Capture the cell that displays the provided text and extract its [X, Y] central coordinate. 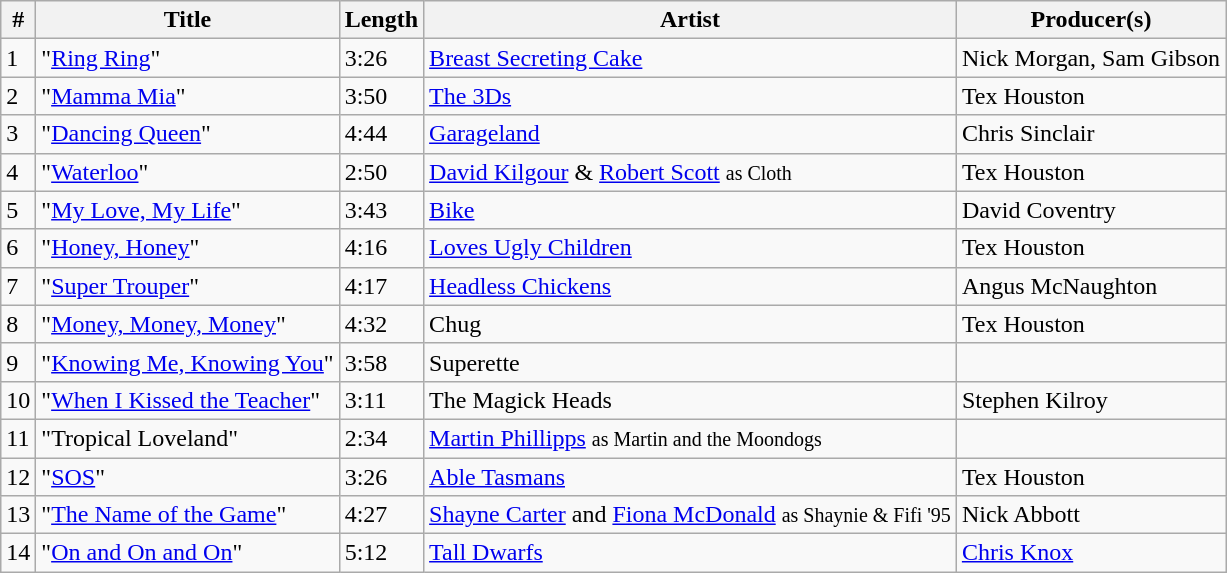
The 3Ds [690, 96]
4 [18, 172]
3:11 [381, 400]
"On and On and On" [188, 553]
Stephen Kilroy [1090, 400]
"Knowing Me, Knowing You" [188, 362]
9 [18, 362]
"Waterloo" [188, 172]
Shayne Carter and Fiona McDonald as Shaynie & Fifi '95 [690, 515]
2:50 [381, 172]
Length [381, 20]
4:17 [381, 286]
10 [18, 400]
"SOS" [188, 477]
"Tropical Loveland" [188, 438]
Breast Secreting Cake [690, 58]
Headless Chickens [690, 286]
4:16 [381, 248]
Garageland [690, 134]
4:44 [381, 134]
Angus McNaughton [1090, 286]
3:58 [381, 362]
Nick Morgan, Sam Gibson [1090, 58]
2:34 [381, 438]
4:27 [381, 515]
"Honey, Honey" [188, 248]
Chris Knox [1090, 553]
"The Name of the Game" [188, 515]
David Kilgour & Robert Scott as Cloth [690, 172]
"Money, Money, Money" [188, 324]
2 [18, 96]
13 [18, 515]
12 [18, 477]
"When I Kissed the Teacher" [188, 400]
14 [18, 553]
3:43 [381, 210]
8 [18, 324]
"Ring Ring" [188, 58]
The Magick Heads [690, 400]
11 [18, 438]
Artist [690, 20]
Loves Ugly Children [690, 248]
Able Tasmans [690, 477]
"Mamma Mia" [188, 96]
"Super Trouper" [188, 286]
1 [18, 58]
6 [18, 248]
Tall Dwarfs [690, 553]
Chris Sinclair [1090, 134]
Superette [690, 362]
Title [188, 20]
3:50 [381, 96]
Martin Phillipps as Martin and the Moondogs [690, 438]
"Dancing Queen" [188, 134]
Chug [690, 324]
David Coventry [1090, 210]
Producer(s) [1090, 20]
3 [18, 134]
Bike [690, 210]
"My Love, My Life" [188, 210]
5:12 [381, 553]
4:32 [381, 324]
7 [18, 286]
5 [18, 210]
Nick Abbott [1090, 515]
# [18, 20]
